Determine the (X, Y) coordinate at the center of the cell enclosing the given text.  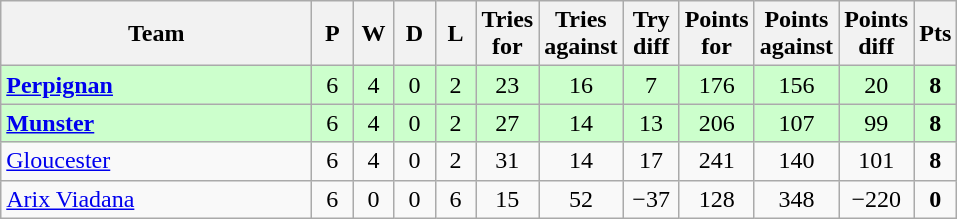
Team (156, 34)
−220 (876, 199)
17 (651, 161)
15 (508, 199)
−37 (651, 199)
176 (716, 85)
W (374, 34)
Tries for (508, 34)
101 (876, 161)
P (332, 34)
Perpignan (156, 85)
107 (796, 123)
D (414, 34)
20 (876, 85)
31 (508, 161)
140 (796, 161)
156 (796, 85)
Gloucester (156, 161)
Pts (936, 34)
241 (716, 161)
348 (796, 199)
16 (581, 85)
Points for (716, 34)
Arix Viadana (156, 199)
L (456, 34)
99 (876, 123)
13 (651, 123)
52 (581, 199)
27 (508, 123)
7 (651, 85)
128 (716, 199)
Points diff (876, 34)
Munster (156, 123)
Try diff (651, 34)
Points against (796, 34)
Tries against (581, 34)
23 (508, 85)
206 (716, 123)
